Provide the (x, y) coordinate of the cell's center where the given text is located.  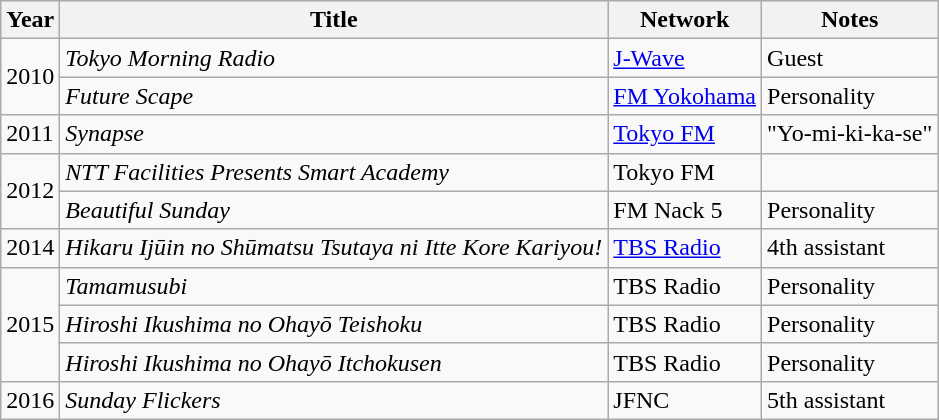
2016 (30, 400)
JFNC (685, 400)
Synapse (334, 134)
Title (334, 20)
NTT Facilities Presents Smart Academy (334, 172)
2014 (30, 248)
Tamamusubi (334, 286)
2015 (30, 324)
Notes (850, 20)
2010 (30, 77)
FM Nack 5 (685, 210)
Year (30, 20)
Network (685, 20)
5th assistant (850, 400)
J-Wave (685, 58)
Future Scape (334, 96)
Beautiful Sunday (334, 210)
Hikaru Ijūin no Shūmatsu Tsutaya ni Itte Kore Kariyou! (334, 248)
"Yo-mi-ki-ka-se" (850, 134)
2011 (30, 134)
FM Yokohama (685, 96)
Hiroshi Ikushima no Ohayō Itchokusen (334, 362)
2012 (30, 191)
Hiroshi Ikushima no Ohayō Teishoku (334, 324)
Tokyo Morning Radio (334, 58)
Sunday Flickers (334, 400)
Guest (850, 58)
4th assistant (850, 248)
